Output the (x, y) coordinate of the center of the cell containing the given text.  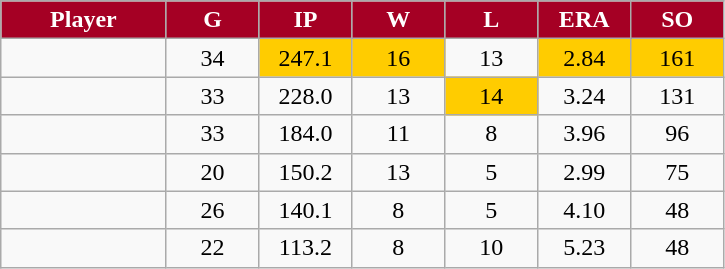
228.0 (306, 96)
SO (678, 20)
113.2 (306, 248)
16 (398, 58)
3.24 (584, 96)
161 (678, 58)
L (492, 20)
96 (678, 134)
184.0 (306, 134)
26 (212, 210)
2.99 (584, 172)
5.23 (584, 248)
ERA (584, 20)
150.2 (306, 172)
IP (306, 20)
75 (678, 172)
140.1 (306, 210)
14 (492, 96)
2.84 (584, 58)
20 (212, 172)
22 (212, 248)
3.96 (584, 134)
W (398, 20)
Player (84, 20)
11 (398, 134)
247.1 (306, 58)
G (212, 20)
4.10 (584, 210)
10 (492, 248)
131 (678, 96)
34 (212, 58)
